Find where the given text appears and provide that cell's center as (X, Y) coordinate. 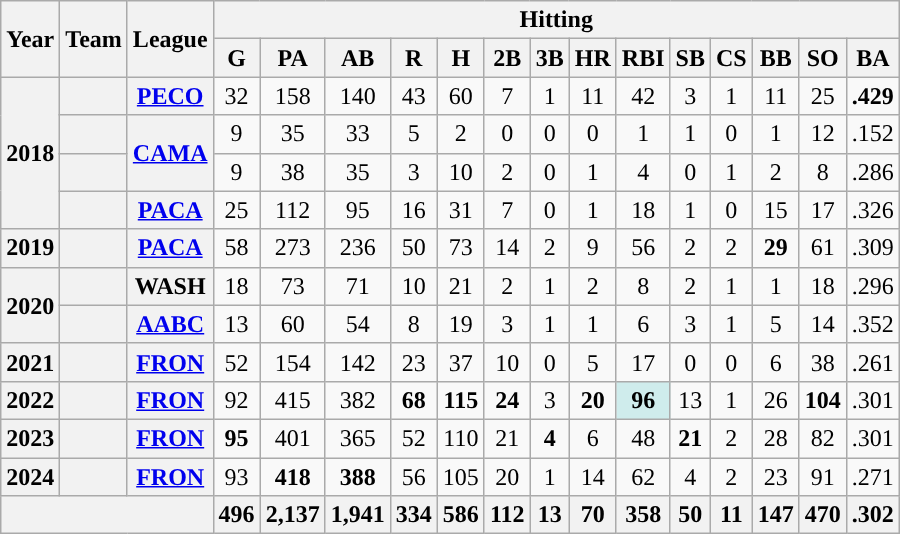
26 (776, 400)
2B (507, 58)
19 (460, 324)
33 (358, 134)
28 (776, 438)
Year (30, 39)
SO (822, 58)
PA (292, 58)
92 (236, 400)
12 (822, 134)
15 (776, 210)
.309 (872, 248)
.261 (872, 362)
82 (822, 438)
2022 (30, 400)
.152 (872, 134)
96 (643, 400)
71 (358, 286)
104 (822, 400)
91 (822, 477)
G (236, 58)
.271 (872, 477)
415 (292, 400)
2020 (30, 305)
.296 (872, 286)
62 (643, 477)
CS (731, 58)
42 (643, 96)
2024 (30, 477)
2021 (30, 362)
.302 (872, 515)
93 (236, 477)
.352 (872, 324)
24 (507, 400)
365 (358, 438)
61 (822, 248)
31 (460, 210)
3B (550, 58)
158 (292, 96)
48 (643, 438)
273 (292, 248)
70 (592, 515)
2,137 (292, 515)
.286 (872, 172)
334 (414, 515)
2018 (30, 153)
147 (776, 515)
2019 (30, 248)
115 (460, 400)
43 (414, 96)
Hitting (556, 20)
105 (460, 477)
CAMA (170, 153)
32 (236, 96)
BA (872, 58)
68 (414, 400)
586 (460, 515)
HR (592, 58)
418 (292, 477)
AABC (170, 324)
236 (358, 248)
Team (94, 39)
WASH (170, 286)
.429 (872, 96)
RBI (643, 58)
382 (358, 400)
16 (414, 210)
54 (358, 324)
BB (776, 58)
League (170, 39)
401 (292, 438)
388 (358, 477)
SB (690, 58)
H (460, 58)
AB (358, 58)
R (414, 58)
1,941 (358, 515)
140 (358, 96)
37 (460, 362)
496 (236, 515)
2023 (30, 438)
154 (292, 362)
29 (776, 248)
58 (236, 248)
PECO (170, 96)
142 (358, 362)
110 (460, 438)
470 (822, 515)
358 (643, 515)
.326 (872, 210)
